Output the (x, y) coordinate of the center of the cell containing the given text.  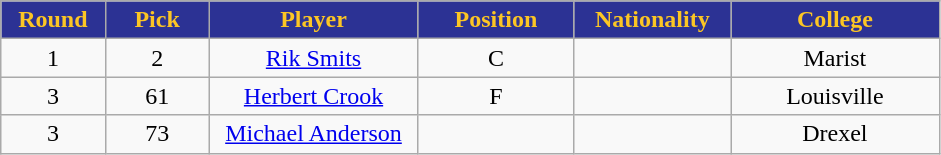
Louisville (836, 96)
Player (314, 20)
Herbert Crook (314, 96)
C (496, 58)
Michael Anderson (314, 134)
F (496, 96)
Nationality (652, 20)
2 (157, 58)
Pick (157, 20)
Rik Smits (314, 58)
Position (496, 20)
College (836, 20)
73 (157, 134)
Round (53, 20)
61 (157, 96)
1 (53, 58)
Drexel (836, 134)
Marist (836, 58)
